Provide the (x, y) coordinate of the cell's center where the given text is located.  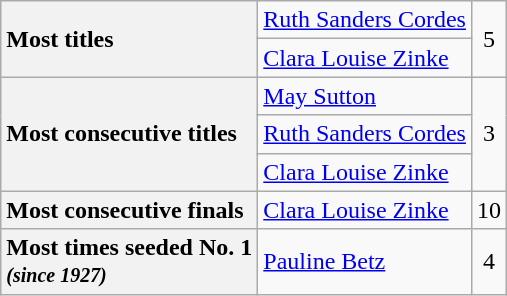
Pauline Betz (365, 262)
May Sutton (365, 96)
Most consecutive titles (130, 134)
Most times seeded No. 1(since 1927) (130, 262)
Most consecutive finals (130, 210)
4 (488, 262)
Most titles (130, 39)
5 (488, 39)
10 (488, 210)
3 (488, 134)
